Extract the (X, Y) coordinate from the center of the cell holding the provided text.  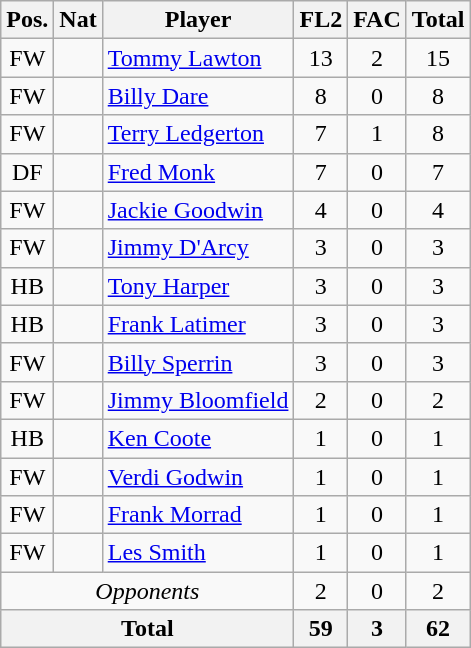
Tony Harper (198, 286)
Tommy Lawton (198, 58)
Frank Morrad (198, 515)
Player (198, 20)
15 (438, 58)
Jimmy Bloomfield (198, 400)
DF (28, 172)
Terry Ledgerton (198, 134)
Frank Latimer (198, 324)
59 (321, 629)
Billy Sperrin (198, 362)
Pos. (28, 20)
62 (438, 629)
Les Smith (198, 553)
FL2 (321, 20)
Jackie Goodwin (198, 210)
Billy Dare (198, 96)
13 (321, 58)
Nat (78, 20)
FAC (378, 20)
Fred Monk (198, 172)
Verdi Godwin (198, 477)
Jimmy D'Arcy (198, 248)
Ken Coote (198, 438)
Opponents (148, 591)
